Determine the [x, y] coordinate at the center of the cell enclosing the given text.  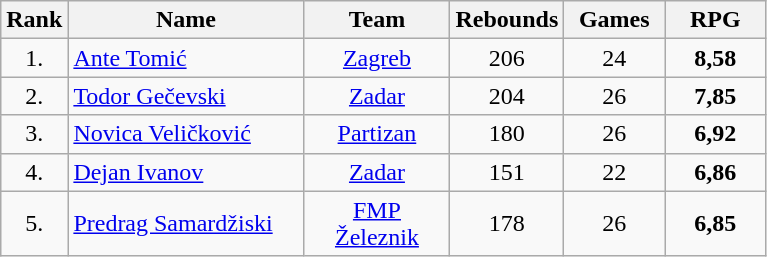
6,92 [716, 134]
Predrag Samardžiski [186, 224]
6,86 [716, 172]
3. [34, 134]
2. [34, 96]
151 [507, 172]
FMP Železnik [377, 224]
Zagreb [377, 58]
Ante Tomić [186, 58]
180 [507, 134]
24 [614, 58]
204 [507, 96]
8,58 [716, 58]
178 [507, 224]
Partizan [377, 134]
Todor Gečevski [186, 96]
Rebounds [507, 20]
22 [614, 172]
Games [614, 20]
4. [34, 172]
Rank [34, 20]
206 [507, 58]
7,85 [716, 96]
Team [377, 20]
RPG [716, 20]
Dejan Ivanov [186, 172]
Novica Veličković [186, 134]
6,85 [716, 224]
Name [186, 20]
1. [34, 58]
5. [34, 224]
